Find where the given text appears and provide that cell's center as [x, y] coordinate. 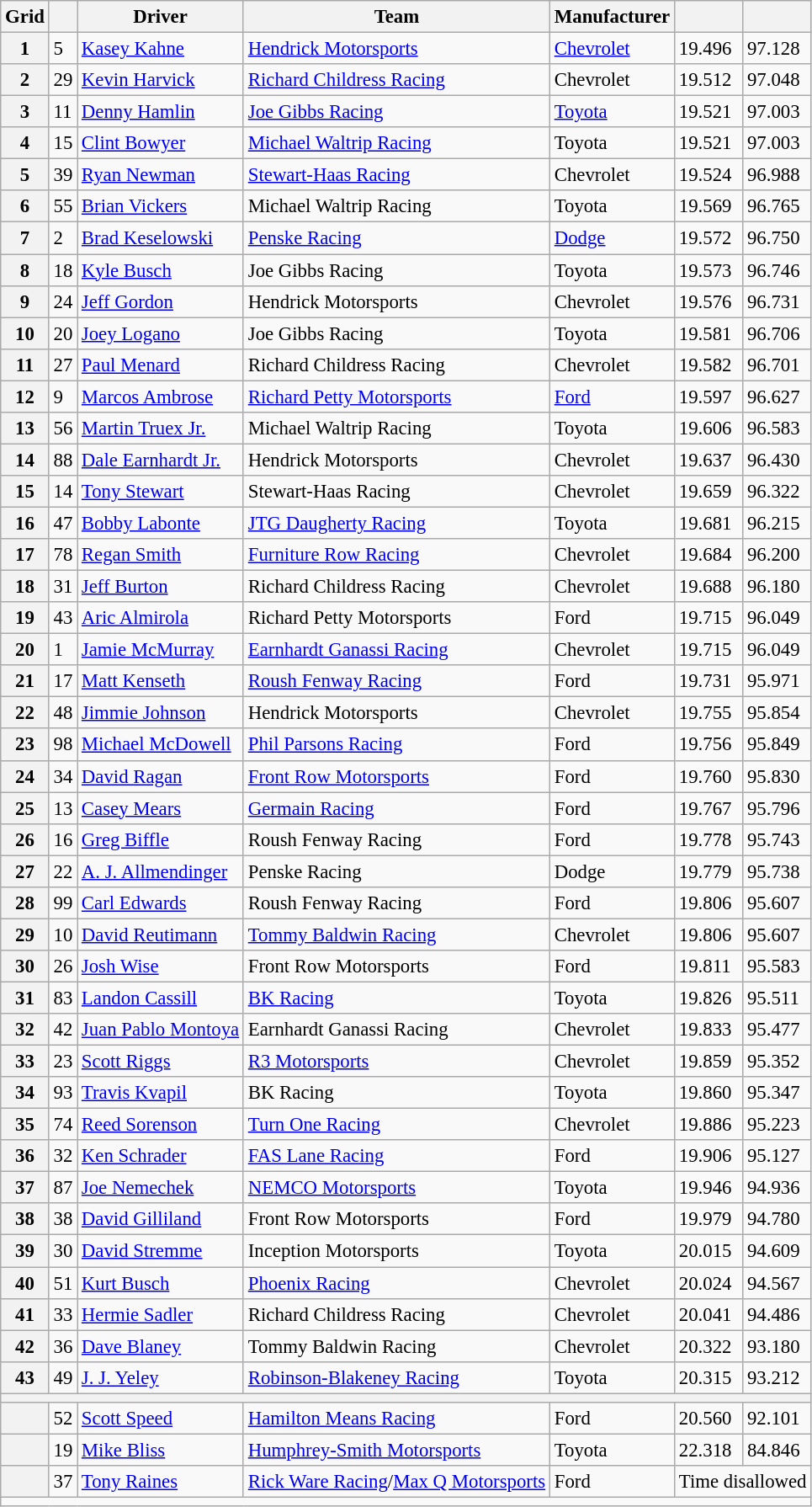
Dave Blaney [161, 1346]
19.886 [709, 1125]
84.846 [778, 1450]
93.180 [778, 1346]
Humphrey-Smith Motorsports [396, 1450]
Rick Ware Racing/Max Q Motorsports [396, 1482]
22.318 [709, 1450]
96.200 [778, 555]
49 [62, 1377]
7 [25, 238]
6 [25, 206]
Tony Raines [161, 1482]
NEMCO Motorsports [396, 1188]
21 [25, 681]
Manufacturer [612, 17]
19.606 [709, 429]
95.854 [778, 713]
Aric Almirola [161, 618]
Matt Kenseth [161, 681]
19.576 [709, 301]
Team [396, 17]
94.780 [778, 1220]
20.024 [709, 1283]
96.746 [778, 270]
Jeff Burton [161, 587]
Phil Parsons Racing [396, 745]
98 [62, 745]
Marcos Ambrose [161, 397]
Martin Truex Jr. [161, 429]
Casey Mears [161, 808]
25 [25, 808]
96.583 [778, 429]
95.743 [778, 839]
95.127 [778, 1156]
95.347 [778, 1093]
94.936 [778, 1188]
19.860 [709, 1093]
20.560 [709, 1419]
56 [62, 429]
Inception Motorsports [396, 1251]
Hamilton Means Racing [396, 1419]
JTG Daugherty Racing [396, 523]
Regan Smith [161, 555]
Landon Cassill [161, 998]
FAS Lane Racing [396, 1156]
96.731 [778, 301]
19.597 [709, 397]
David Stremme [161, 1251]
Time disallowed [743, 1482]
96.750 [778, 238]
19.659 [709, 492]
19.767 [709, 808]
48 [62, 713]
96.765 [778, 206]
J. J. Yeley [161, 1377]
20.041 [709, 1314]
Juan Pablo Montoya [161, 1030]
87 [62, 1188]
19.811 [709, 967]
Michael McDowell [161, 745]
95.971 [778, 681]
Clint Bowyer [161, 143]
19.569 [709, 206]
19.572 [709, 238]
52 [62, 1419]
Ryan Newman [161, 175]
19.859 [709, 1062]
83 [62, 998]
Grid [25, 17]
19.573 [709, 270]
47 [62, 523]
Joey Logano [161, 333]
A. J. Allmendinger [161, 871]
4 [25, 143]
95.223 [778, 1125]
David Ragan [161, 776]
19.760 [709, 776]
Scott Speed [161, 1419]
Greg Biffle [161, 839]
40 [25, 1283]
Carl Edwards [161, 903]
19.637 [709, 460]
R3 Motorsports [396, 1062]
Josh Wise [161, 967]
55 [62, 206]
8 [25, 270]
96.988 [778, 175]
19.979 [709, 1220]
19.906 [709, 1156]
19.778 [709, 839]
96.430 [778, 460]
95.830 [778, 776]
35 [25, 1125]
Robinson-Blakeney Racing [396, 1377]
95.352 [778, 1062]
Paul Menard [161, 365]
20.322 [709, 1346]
19.826 [709, 998]
Jeff Gordon [161, 301]
Denny Hamlin [161, 112]
Brian Vickers [161, 206]
Joe Nemechek [161, 1188]
Phoenix Racing [396, 1283]
19.582 [709, 365]
19.496 [709, 49]
Kyle Busch [161, 270]
19.512 [709, 80]
95.849 [778, 745]
19.681 [709, 523]
David Gilliland [161, 1220]
Bobby Labonte [161, 523]
Scott Riggs [161, 1062]
19.684 [709, 555]
3 [25, 112]
20.315 [709, 1377]
Dale Earnhardt Jr. [161, 460]
Tony Stewart [161, 492]
96.322 [778, 492]
97.048 [778, 80]
93.212 [778, 1377]
95.796 [778, 808]
19.946 [709, 1188]
Germain Racing [396, 808]
99 [62, 903]
96.215 [778, 523]
Turn One Racing [396, 1125]
19.756 [709, 745]
96.706 [778, 333]
20.015 [709, 1251]
97.128 [778, 49]
96.180 [778, 587]
Reed Sorenson [161, 1125]
19.833 [709, 1030]
19.779 [709, 871]
Mike Bliss [161, 1450]
95.477 [778, 1030]
19.755 [709, 713]
Brad Keselowski [161, 238]
Kasey Kahne [161, 49]
Driver [161, 17]
51 [62, 1283]
96.627 [778, 397]
Jamie McMurray [161, 650]
David Reutimann [161, 935]
Jimmie Johnson [161, 713]
Ken Schrader [161, 1156]
88 [62, 460]
74 [62, 1125]
19.524 [709, 175]
Hermie Sadler [161, 1314]
95.583 [778, 967]
95.738 [778, 871]
Kevin Harvick [161, 80]
94.609 [778, 1251]
19.581 [709, 333]
94.567 [778, 1283]
Travis Kvapil [161, 1093]
93 [62, 1093]
Furniture Row Racing [396, 555]
Kurt Busch [161, 1283]
41 [25, 1314]
28 [25, 903]
96.701 [778, 365]
95.511 [778, 998]
19.731 [709, 681]
12 [25, 397]
94.486 [778, 1314]
78 [62, 555]
19.688 [709, 587]
92.101 [778, 1419]
